Output the [X, Y] coordinate of the center of the cell containing the given text.  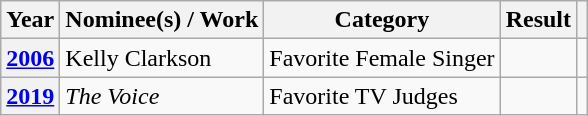
Year [30, 20]
Result [538, 20]
The Voice [162, 96]
2006 [30, 58]
Nominee(s) / Work [162, 20]
Kelly Clarkson [162, 58]
Category [382, 20]
Favorite TV Judges [382, 96]
2019 [30, 96]
Favorite Female Singer [382, 58]
